Identify which cell holds the provided text, then report its [X, Y] central coordinate. 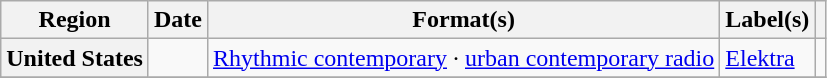
Region [75, 20]
Rhythmic contemporary · urban contemporary radio [464, 58]
Format(s) [464, 20]
Elektra [768, 58]
Date [178, 20]
Label(s) [768, 20]
United States [75, 58]
